Find where the given text appears and provide that cell's center as [x, y] coordinate. 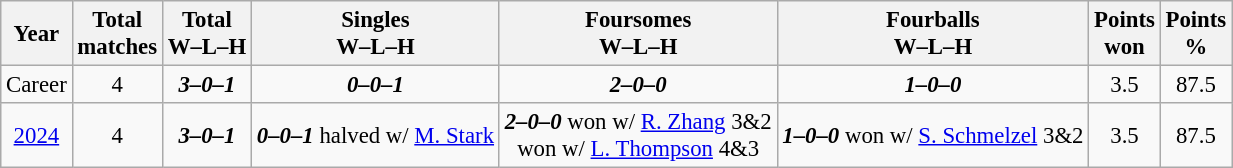
FoursomesW–L–H [638, 34]
2–0–0 [638, 85]
1–0–0 won w/ S. Schmelzel 3&2 [933, 136]
Points% [1196, 34]
0–0–1 [375, 85]
1–0–0 [933, 85]
Year [36, 34]
2–0–0 won w/ R. Zhang 3&2won w/ L. Thompson 4&3 [638, 136]
Pointswon [1124, 34]
Career [36, 85]
2024 [36, 136]
TotalW–L–H [206, 34]
FourballsW–L–H [933, 34]
Totalmatches [117, 34]
0–0–1 halved w/ M. Stark [375, 136]
SinglesW–L–H [375, 34]
